For the text-containing cell, return its midpoint in [x, y] coordinate format. 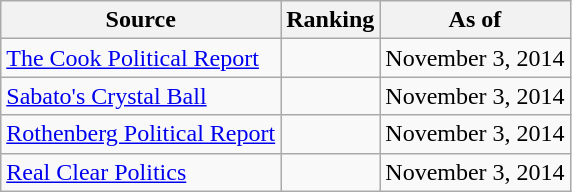
The Cook Political Report [141, 58]
Source [141, 20]
Rothenberg Political Report [141, 134]
As of [475, 20]
Real Clear Politics [141, 172]
Ranking [330, 20]
Sabato's Crystal Ball [141, 96]
